Search for the cell housing the specified text and yield its [x, y] center coordinate. 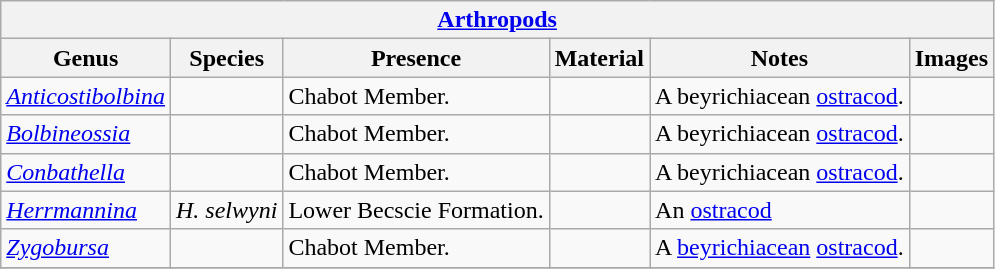
Notes [780, 58]
Genus [86, 58]
Herrmannina [86, 210]
Conbathella [86, 172]
Lower Becscie Formation. [416, 210]
Bolbineossia [86, 134]
An ostracod [780, 210]
Presence [416, 58]
Material [599, 58]
Species [226, 58]
H. selwyni [226, 210]
Anticostibolbina [86, 96]
Arthropods [498, 20]
Images [951, 58]
Zygobursa [86, 248]
